Find where the given text appears and provide that cell's center as (x, y) coordinate. 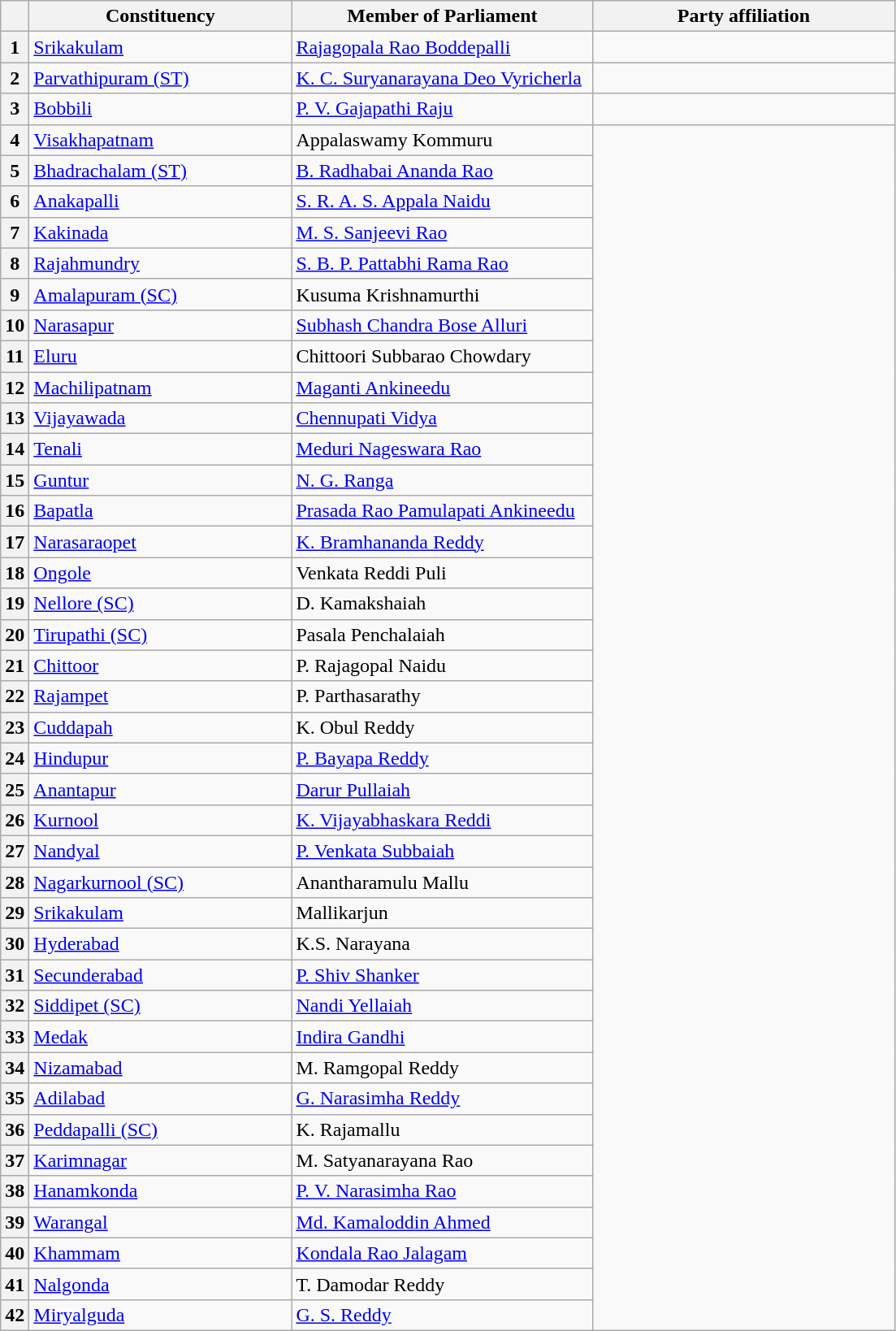
Prasada Rao Pamulapati Ankineedu (442, 511)
Chittoori Subbarao Chowdary (442, 356)
Parvathipuram (ST) (161, 78)
Narasaraopet (161, 542)
G. Narasimha Reddy (442, 1099)
N. G. Ranga (442, 480)
Mallikarjun (442, 913)
6 (15, 202)
Kondala Rao Jalagam (442, 1253)
17 (15, 542)
Nizamabad (161, 1068)
T. Damodar Reddy (442, 1284)
Bhadrachalam (ST) (161, 171)
Anantharamulu Mallu (442, 882)
Anantapur (161, 789)
Cuddapah (161, 727)
K. Rajamallu (442, 1129)
Party affiliation (744, 16)
8 (15, 263)
28 (15, 882)
S. R. A. S. Appala Naidu (442, 202)
38 (15, 1191)
K. Obul Reddy (442, 727)
K. Vijayabhaskara Reddi (442, 820)
Pasala Penchalaiah (442, 635)
Khammam (161, 1253)
24 (15, 758)
K.S. Narayana (442, 944)
Karimnagar (161, 1160)
Nalgonda (161, 1284)
Hyderabad (161, 944)
Hindupur (161, 758)
Bapatla (161, 511)
Adilabad (161, 1099)
Amalapuram (SC) (161, 294)
K. Bramhananda Reddy (442, 542)
P. Rajagopal Naidu (442, 665)
39 (15, 1222)
Tirupathi (SC) (161, 635)
Meduri Nageswara Rao (442, 449)
Anakapalli (161, 202)
S. B. P. Pattabhi Rama Rao (442, 263)
Medak (161, 1037)
Venkata Reddi Puli (442, 573)
Chittoor (161, 665)
G. S. Reddy (442, 1315)
Hanamkonda (161, 1191)
32 (15, 1006)
Nandyal (161, 851)
42 (15, 1315)
13 (15, 418)
Nandi Yellaiah (442, 1006)
Peddapalli (SC) (161, 1129)
Appalaswamy Kommuru (442, 140)
Guntur (161, 480)
P. V. Narasimha Rao (442, 1191)
22 (15, 696)
31 (15, 975)
7 (15, 232)
P. Parthasarathy (442, 696)
M. Satyanarayana Rao (442, 1160)
33 (15, 1037)
40 (15, 1253)
Machilipatnam (161, 388)
11 (15, 356)
Nellore (SC) (161, 604)
3 (15, 109)
19 (15, 604)
30 (15, 944)
23 (15, 727)
Rajahmundry (161, 263)
Kusuma Krishnamurthi (442, 294)
P. Venkata Subbaiah (442, 851)
35 (15, 1099)
M. S. Sanjeevi Rao (442, 232)
15 (15, 480)
29 (15, 913)
K. C. Suryanarayana Deo Vyricherla (442, 78)
16 (15, 511)
Warangal (161, 1222)
Maganti Ankineedu (442, 388)
Miryalguda (161, 1315)
9 (15, 294)
Subhash Chandra Bose Alluri (442, 325)
P. Shiv Shanker (442, 975)
18 (15, 573)
34 (15, 1068)
Nagarkurnool (SC) (161, 882)
Darur Pullaiah (442, 789)
12 (15, 388)
26 (15, 820)
Kurnool (161, 820)
25 (15, 789)
36 (15, 1129)
P. V. Gajapathi Raju (442, 109)
1 (15, 47)
P. Bayapa Reddy (442, 758)
2 (15, 78)
Rajampet (161, 696)
Tenali (161, 449)
37 (15, 1160)
Indira Gandhi (442, 1037)
Eluru (161, 356)
21 (15, 665)
41 (15, 1284)
Constituency (161, 16)
B. Radhabai Ananda Rao (442, 171)
Secunderabad (161, 975)
27 (15, 851)
4 (15, 140)
Narasapur (161, 325)
Vijayawada (161, 418)
M. Ramgopal Reddy (442, 1068)
Rajagopala Rao Boddepalli (442, 47)
Siddipet (SC) (161, 1006)
Chennupati Vidya (442, 418)
10 (15, 325)
Md. Kamaloddin Ahmed (442, 1222)
Member of Parliament (442, 16)
20 (15, 635)
D. Kamakshaiah (442, 604)
Bobbili (161, 109)
14 (15, 449)
Visakhapatnam (161, 140)
5 (15, 171)
Ongole (161, 573)
Kakinada (161, 232)
